Return (x, y) of the center of cell containing provided text 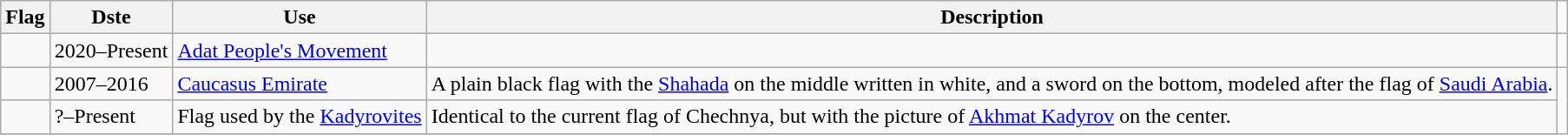
Flag used by the Kadyrovites (300, 117)
2007–2016 (111, 84)
Adat People's Movement (300, 51)
Identical to the current flag of Chechnya, but with the picture of Akhmat Kadyrov on the center. (992, 117)
Use (300, 17)
Dste (111, 17)
Flag (25, 17)
Caucasus Emirate (300, 84)
Description (992, 17)
A plain black flag with the Shahada on the middle written in white, and a sword on the bottom, modeled after the flag of Saudi Arabia. (992, 84)
?–Present (111, 117)
2020–Present (111, 51)
